From the cell containing the given text, extract its center point as [X, Y] coordinate. 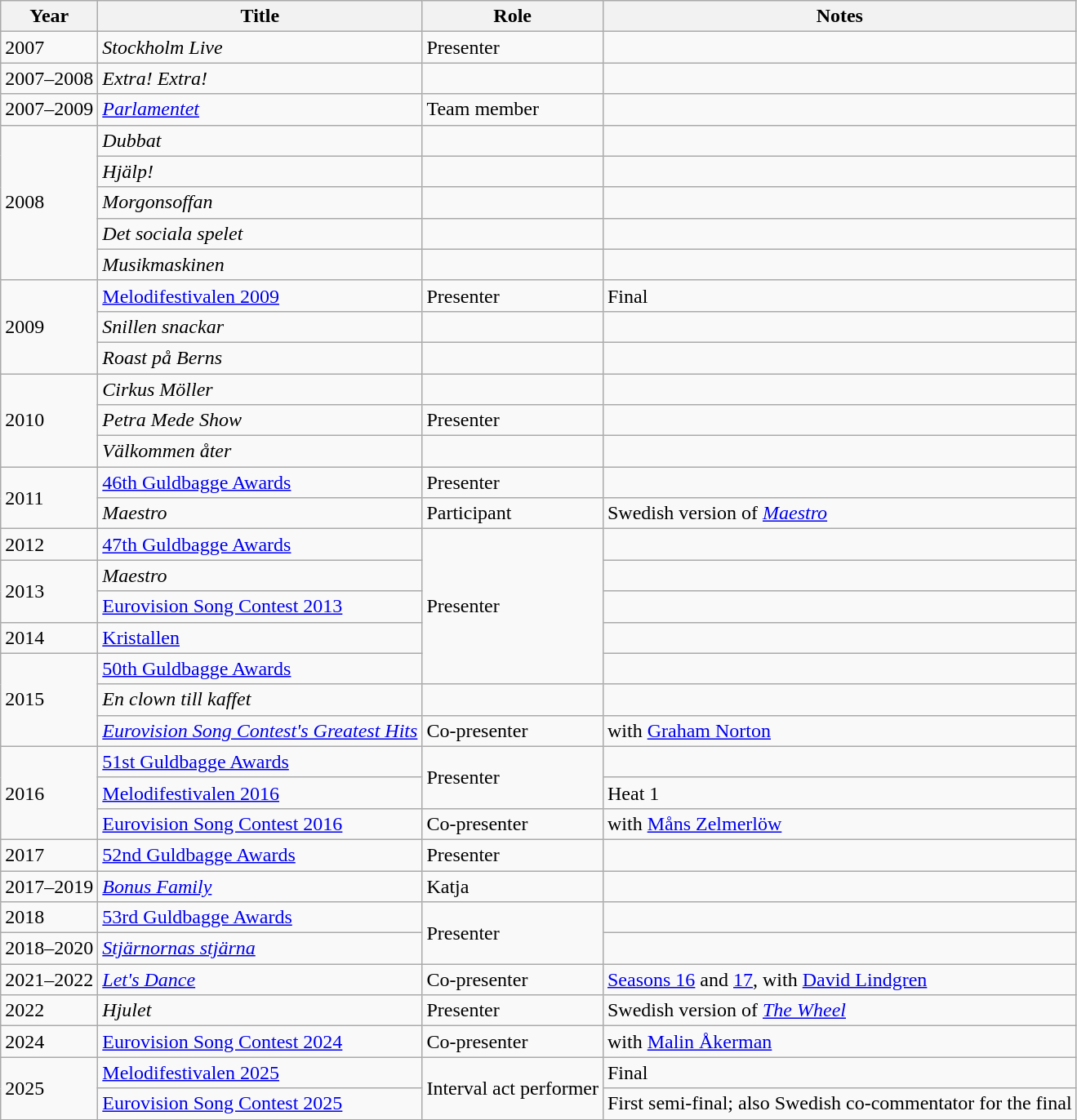
52nd Guldbagge Awards [260, 855]
2022 [49, 1011]
Extra! Extra! [260, 78]
First semi-final; also Swedish co-commentator for the final [839, 1104]
2009 [49, 327]
2014 [49, 638]
2021–2022 [49, 980]
Stockholm Live [260, 47]
Notes [839, 16]
2017 [49, 855]
Heat 1 [839, 793]
with Måns Zelmerlöw [839, 824]
2007–2008 [49, 78]
2012 [49, 544]
Hjulet [260, 1011]
2025 [49, 1088]
Välkommen åter [260, 451]
Eurovision Song Contest 2013 [260, 607]
Kristallen [260, 638]
Let's Dance [260, 980]
Katja [513, 886]
with Graham Norton [839, 731]
Morgonsoffan [260, 202]
Cirkus Möller [260, 389]
Title [260, 16]
2015 [49, 700]
2007–2009 [49, 109]
Musikmaskinen [260, 264]
2017–2019 [49, 886]
Participant [513, 513]
2010 [49, 420]
Eurovision Song Contest 2024 [260, 1042]
2007 [49, 47]
Petra Mede Show [260, 420]
Year [49, 16]
En clown till kaffet [260, 700]
Team member [513, 109]
50th Guldbagge Awards [260, 669]
Det sociala spelet [260, 233]
Snillen snackar [260, 327]
Bonus Family [260, 886]
Melodifestivalen 2016 [260, 793]
2016 [49, 793]
with Malin Åkerman [839, 1042]
Dubbat [260, 140]
Eurovision Song Contest's Greatest Hits [260, 731]
2013 [49, 591]
2024 [49, 1042]
Parlamentet [260, 109]
Roast på Berns [260, 358]
Melodifestivalen 2009 [260, 296]
Stjärnornas stjärna [260, 949]
2018–2020 [49, 949]
46th Guldbagge Awards [260, 482]
Hjälp! [260, 171]
Melodifestivalen 2025 [260, 1073]
Role [513, 16]
51st Guldbagge Awards [260, 762]
Swedish version of Maestro [839, 513]
2018 [49, 918]
2008 [49, 202]
Eurovision Song Contest 2016 [260, 824]
2011 [49, 498]
47th Guldbagge Awards [260, 544]
53rd Guldbagge Awards [260, 918]
Seasons 16 and 17, with David Lindgren [839, 980]
Swedish version of The Wheel [839, 1011]
Eurovision Song Contest 2025 [260, 1104]
Interval act performer [513, 1088]
